Output the (X, Y) coordinate of the center of the cell containing the given text.  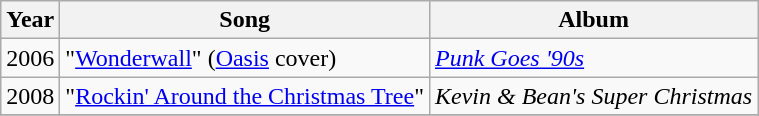
Punk Goes '90s (593, 58)
2006 (30, 58)
Year (30, 20)
2008 (30, 96)
Kevin & Bean's Super Christmas (593, 96)
"Wonderwall" (Oasis cover) (245, 58)
Album (593, 20)
Song (245, 20)
"Rockin' Around the Christmas Tree" (245, 96)
